Find where the given text appears and provide that cell's center as [x, y] coordinate. 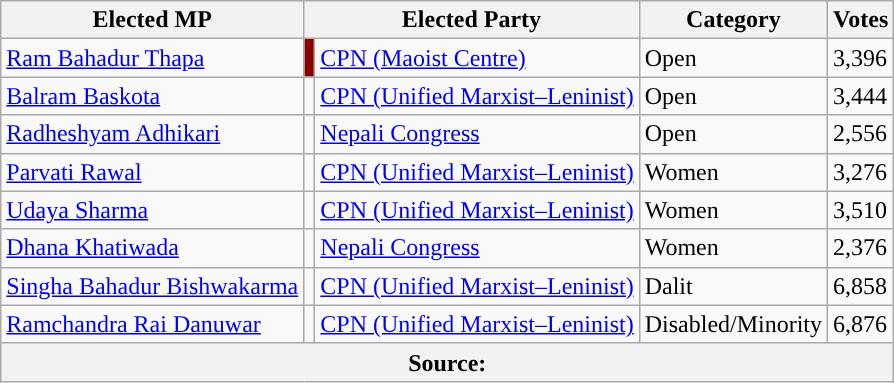
Dalit [733, 286]
Votes [861, 20]
3,276 [861, 172]
3,444 [861, 96]
Ram Bahadur Thapa [152, 58]
3,510 [861, 210]
6,858 [861, 286]
2,556 [861, 134]
3,396 [861, 58]
Parvati Rawal [152, 172]
Category [733, 20]
Disabled/Minority [733, 324]
Radheshyam Adhikari [152, 134]
Elected MP [152, 20]
Source: [448, 362]
Udaya Sharma [152, 210]
Dhana Khatiwada [152, 248]
Ramchandra Rai Danuwar [152, 324]
CPN (Maoist Centre) [477, 58]
2,376 [861, 248]
6,876 [861, 324]
Elected Party [472, 20]
Balram Baskota [152, 96]
Singha Bahadur Bishwakarma [152, 286]
